From the cell containing the given text, extract its center point as [X, Y] coordinate. 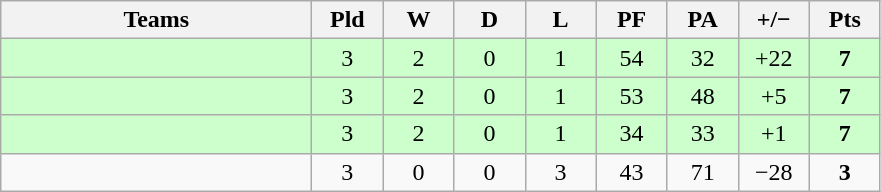
Teams [156, 20]
L [560, 20]
71 [702, 172]
PF [632, 20]
32 [702, 58]
D [490, 20]
54 [632, 58]
33 [702, 134]
+5 [774, 96]
43 [632, 172]
W [418, 20]
PA [702, 20]
48 [702, 96]
Pld [348, 20]
53 [632, 96]
+22 [774, 58]
Pts [844, 20]
−28 [774, 172]
+1 [774, 134]
34 [632, 134]
+/− [774, 20]
